Provide the (X, Y) coordinate of the cell's center where the given text is located.  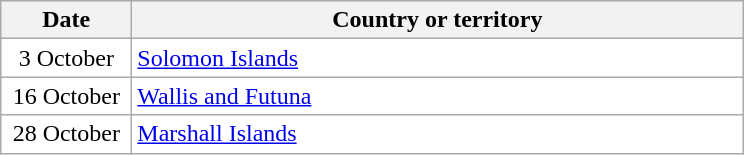
Country or territory (438, 20)
Wallis and Futuna (438, 96)
Marshall Islands (438, 134)
Solomon Islands (438, 58)
16 October (66, 96)
3 October (66, 58)
Date (66, 20)
28 October (66, 134)
